Determine the (x, y) coordinate at the center of the cell enclosing the given text.  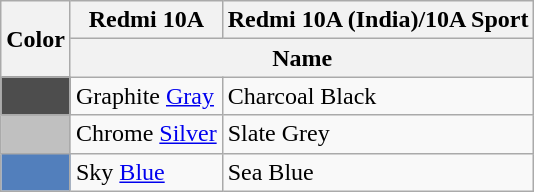
Slate Grey (378, 134)
Color (36, 39)
Graphite Gray (146, 96)
Redmi 10A (India)/10A Sport (378, 20)
Redmi 10A (146, 20)
Charcoal Black (378, 96)
Chrome Silver (146, 134)
Sky Blue (146, 172)
Name (302, 58)
Sea Blue (378, 172)
